Find where the given text appears and provide that cell's center as (x, y) coordinate. 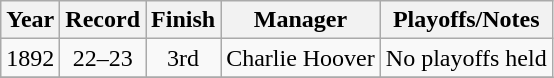
1892 (30, 58)
Record (103, 20)
Charlie Hoover (301, 58)
Year (30, 20)
Manager (301, 20)
22–23 (103, 58)
No playoffs held (466, 58)
Playoffs/Notes (466, 20)
3rd (184, 58)
Finish (184, 20)
